For the text-containing cell, return its midpoint in [x, y] coordinate format. 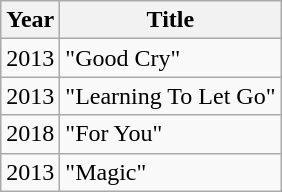
Title [170, 20]
2018 [30, 134]
"Good Cry" [170, 58]
"For You" [170, 134]
"Learning To Let Go" [170, 96]
"Magic" [170, 172]
Year [30, 20]
